Pinpoint the cell where the given text exists, returning its (x, y) midpoint coordinate. 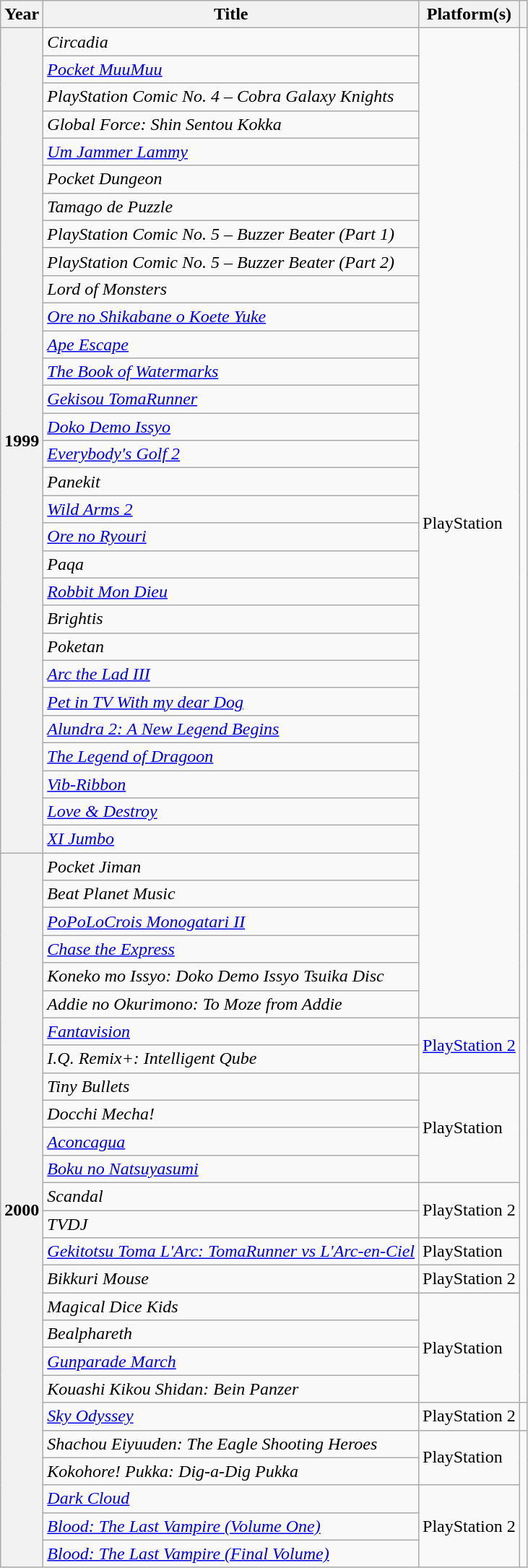
Panekit (231, 482)
Koneko mo Issyo: Doko Demo Issyo Tsuika Disc (231, 976)
Doko Demo Issyo (231, 427)
Everybody's Golf 2 (231, 454)
Shachou Eiyuuden: The Eagle Shooting Heroes (231, 1444)
Global Force: Shin Sentou Kokka (231, 124)
XI Jumbo (231, 839)
The Book of Watermarks (231, 372)
Alundra 2: A New Legend Begins (231, 729)
Love & Destroy (231, 812)
Beat Planet Music (231, 894)
Poketan (231, 646)
Kouashi Kikou Shidan: Bein Panzer (231, 1389)
Ape Escape (231, 345)
Robbit Mon Dieu (231, 592)
Pocket MuuMuu (231, 69)
Platform(s) (469, 14)
Vib-Ribbon (231, 784)
Blood: The Last Vampire (Volume One) (231, 1526)
Pocket Jiman (231, 867)
Sky Odyssey (231, 1416)
Scandal (231, 1196)
Bealphareth (231, 1334)
Pet in TV With my dear Dog (231, 701)
1999 (22, 441)
2000 (22, 1210)
Chase the Express (231, 949)
Kokohore! Pukka: Dig-a-Dig Pukka (231, 1471)
PlayStation Comic No. 4 – Cobra Galaxy Knights (231, 97)
Gekitotsu Toma L'Arc: TomaRunner vs L'Arc-en-Ciel (231, 1252)
TVDJ (231, 1224)
Tiny Bullets (231, 1086)
Fantavision (231, 1031)
Paqa (231, 564)
Dark Cloud (231, 1499)
Gunparade March (231, 1361)
Title (231, 14)
Wild Arms 2 (231, 509)
Ore no Ryouri (231, 537)
PoPoLoCrois Monogatari II (231, 922)
I.Q. Remix+: Intelligent Qube (231, 1059)
Boku no Natsuyasumi (231, 1169)
Bikkuri Mouse (231, 1279)
Magical Dice Kids (231, 1307)
Um Jammer Lammy (231, 152)
Arc the Lad III (231, 674)
Addie no Okurimono: To Moze from Addie (231, 1004)
Blood: The Last Vampire (Final Volume) (231, 1554)
The Legend of Dragoon (231, 756)
Gekisou TomaRunner (231, 399)
Docchi Mecha! (231, 1114)
Circadia (231, 42)
Aconcagua (231, 1141)
Pocket Dungeon (231, 179)
Year (22, 14)
Lord of Monsters (231, 289)
Ore no Shikabane o Koete Yuke (231, 316)
Tamago de Puzzle (231, 207)
PlayStation Comic No. 5 – Buzzer Beater (Part 1) (231, 234)
Brightis (231, 619)
PlayStation Comic No. 5 – Buzzer Beater (Part 2) (231, 261)
